Determine the [X, Y] coordinate at the center of the cell enclosing the given text.  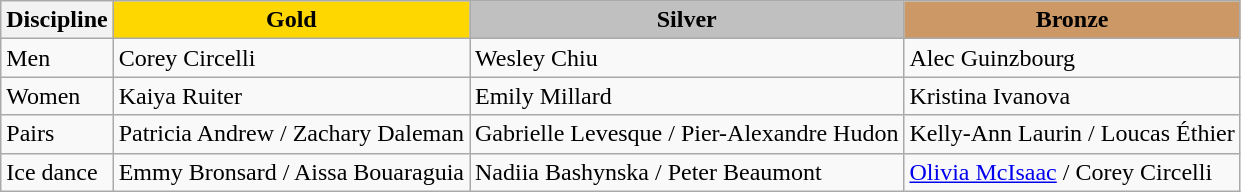
Ice dance [57, 172]
Alec Guinzbourg [1072, 58]
Kaiya Ruiter [291, 96]
Men [57, 58]
Olivia McIsaac / Corey Circelli [1072, 172]
Gold [291, 20]
Nadiia Bashynska / Peter Beaumont [687, 172]
Corey Circelli [291, 58]
Kristina Ivanova [1072, 96]
Kelly-Ann Laurin / Loucas Éthier [1072, 134]
Silver [687, 20]
Bronze [1072, 20]
Wesley Chiu [687, 58]
Discipline [57, 20]
Women [57, 96]
Gabrielle Levesque / Pier-Alexandre Hudon [687, 134]
Emily Millard [687, 96]
Emmy Bronsard / Aissa Bouaraguia [291, 172]
Patricia Andrew / Zachary Daleman [291, 134]
Pairs [57, 134]
